For the text-containing cell, return its midpoint in [X, Y] coordinate format. 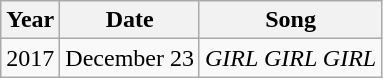
Date [130, 20]
Song [290, 20]
Year [30, 20]
GIRL GIRL GIRL [290, 58]
2017 [30, 58]
December 23 [130, 58]
